Return [x, y] of the center of cell containing provided text 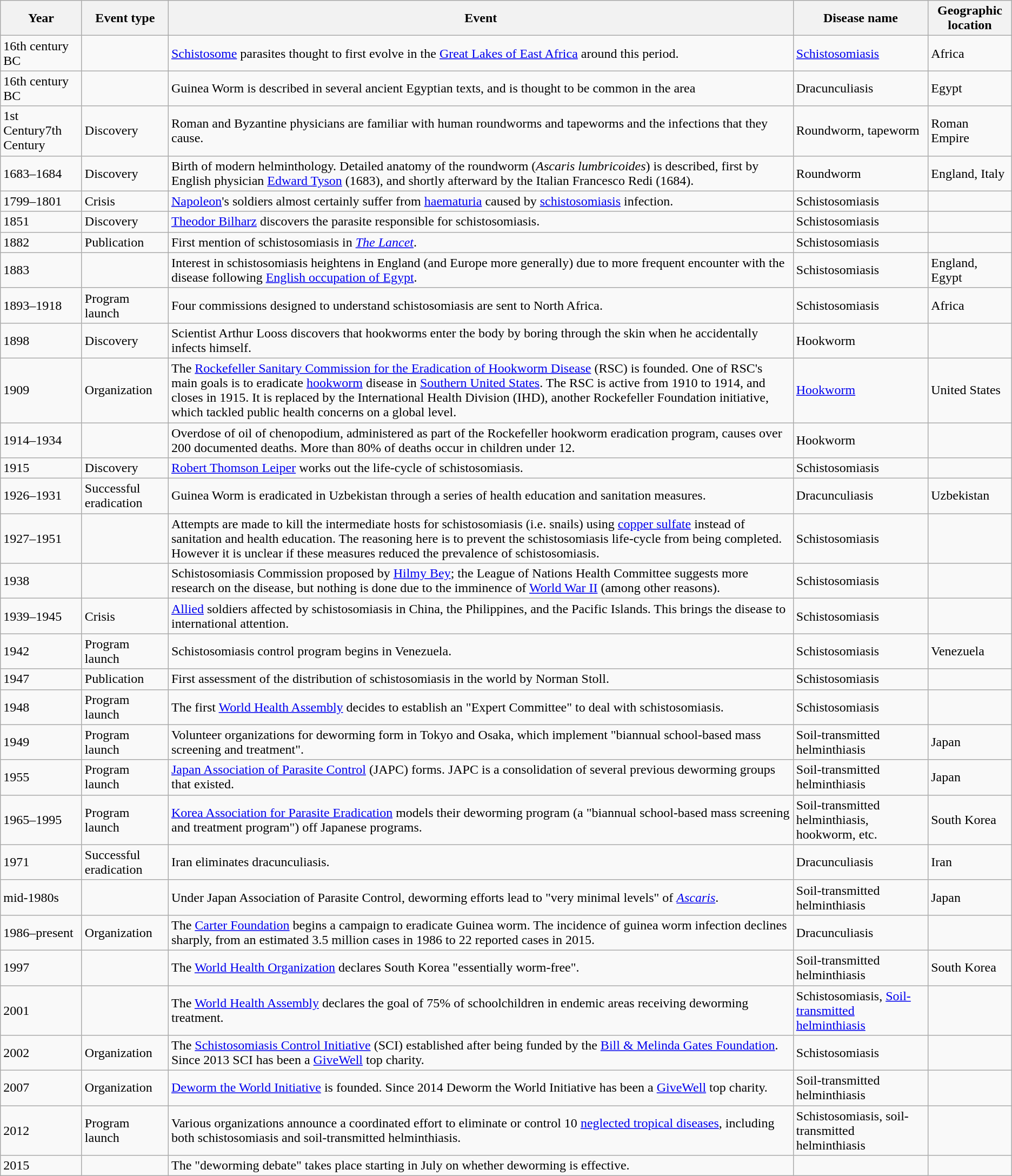
1914–1934 [41, 440]
Guinea Worm is described in several ancient Egyptian texts, and is thought to be common in the area [481, 89]
1st Century7th Century [41, 131]
1898 [41, 341]
The "deworming debate" takes place starting in July on whether deworming is effective. [481, 1166]
Roman and Byzantine physicians are familiar with human roundworms and tapeworms and the infections that they cause. [481, 131]
1915 [41, 468]
2007 [41, 1088]
1799–1801 [41, 201]
2015 [41, 1166]
1955 [41, 778]
2001 [41, 1010]
Schistosomiasis, soil-transmitted helminthiasis [861, 1131]
The first World Health Assembly decides to establish an "Expert Committee" to deal with schistosomiasis. [481, 707]
Iran [970, 862]
Venezuela [970, 651]
Iran eliminates dracunculiasis. [481, 862]
1882 [41, 242]
1883 [41, 270]
1997 [41, 968]
2002 [41, 1053]
Disease name [861, 18]
1683–1684 [41, 173]
1909 [41, 390]
1851 [41, 222]
Year [41, 18]
Guinea Worm is eradicated in Uzbekistan through a series of health education and sanitation measures. [481, 496]
1949 [41, 742]
Allied soldiers affected by schistosomiasis in China, the Philippines, and the Pacific Islands. This brings the disease to international attention. [481, 616]
1939–1945 [41, 616]
Napoleon's soldiers almost certainly suffer from haematuria caused by schistosomiasis infection. [481, 201]
2012 [41, 1131]
1942 [41, 651]
mid-1980s [41, 898]
Schistosome parasites thought to first evolve in the Great Lakes of East Africa around this period. [481, 53]
1971 [41, 862]
Schistosomiasis control program begins in Venezuela. [481, 651]
First assessment of the distribution of schistosomiasis in the world by Norman Stoll. [481, 679]
Geographic location [970, 18]
1938 [41, 581]
Egypt [970, 89]
United States [970, 390]
1947 [41, 679]
Roundworm [861, 173]
Roman Empire [970, 131]
Uzbekistan [970, 496]
Robert Thomson Leiper works out the life-cycle of schistosomiasis. [481, 468]
Under Japan Association of Parasite Control, deworming efforts lead to "very minimal levels" of Ascaris. [481, 898]
1986–present [41, 932]
1926–1931 [41, 496]
Four commissions designed to understand schistosomiasis are sent to North Africa. [481, 305]
1893–1918 [41, 305]
Scientist Arthur Looss discovers that hookworms enter the body by boring through the skin when he accidentally infects himself. [481, 341]
Event [481, 18]
Roundworm, tapeworm [861, 131]
England, Egypt [970, 270]
England, Italy [970, 173]
1948 [41, 707]
Event type [125, 18]
1927–1951 [41, 539]
The World Health Organization declares South Korea "essentially worm-free". [481, 968]
Soil-transmitted helminthiasis, hookworm, etc. [861, 820]
First mention of schistosomiasis in The Lancet. [481, 242]
Theodor Bilharz discovers the parasite responsible for schistosomiasis. [481, 222]
1965–1995 [41, 820]
Japan Association of Parasite Control (JAPC) forms. JAPC is a consolidation of several previous deworming groups that existed. [481, 778]
Deworm the World Initiative is founded. Since 2014 Deworm the World Initiative has been a GiveWell top charity. [481, 1088]
Volunteer organizations for deworming form in Tokyo and Osaka, which implement "biannual school-based mass screening and treatment". [481, 742]
Schistosomiasis, Soil-transmitted helminthiasis [861, 1010]
The World Health Assembly declares the goal of 75% of schoolchildren in endemic areas receiving deworming treatment. [481, 1010]
